From the cell containing the given text, extract its center point as [x, y] coordinate. 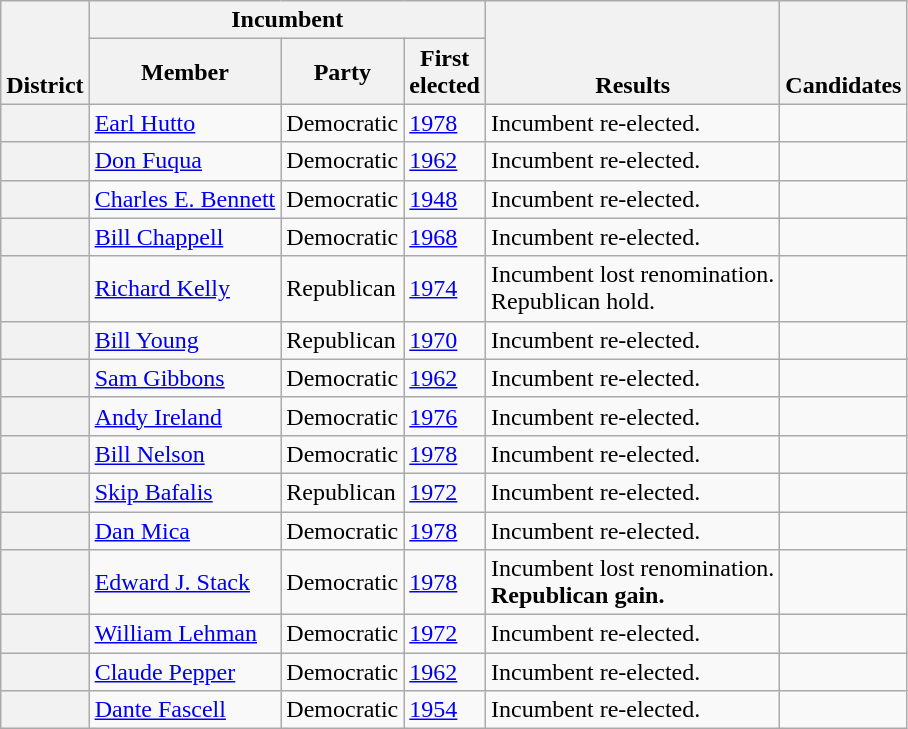
Dan Mica [185, 531]
Edward J. Stack [185, 582]
Earl Hutto [185, 123]
Party [342, 72]
Skip Bafalis [185, 492]
Candidates [844, 52]
Sam Gibbons [185, 378]
Andy Ireland [185, 416]
1968 [445, 237]
Incumbent [287, 20]
1970 [445, 340]
1948 [445, 199]
Member [185, 72]
1974 [445, 288]
Firstelected [445, 72]
Bill Chappell [185, 237]
William Lehman [185, 634]
1976 [445, 416]
Bill Young [185, 340]
Results [632, 52]
Incumbent lost renomination.Republican hold. [632, 288]
Claude Pepper [185, 672]
Charles E. Bennett [185, 199]
Richard Kelly [185, 288]
Bill Nelson [185, 454]
District [45, 52]
1954 [445, 710]
Incumbent lost renomination.Republican gain. [632, 582]
Dante Fascell [185, 710]
Don Fuqua [185, 161]
